Scan for the cell matching the given text and deliver its (x, y) coordinate at center. 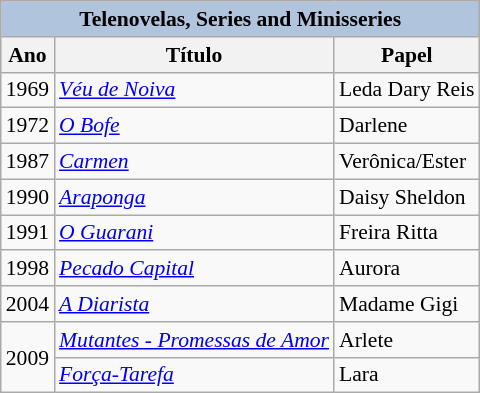
1987 (28, 162)
Papel (407, 55)
Telenovelas, Series and Minisseries (240, 19)
Lara (407, 375)
Daisy Sheldon (407, 197)
Araponga (194, 197)
1998 (28, 269)
O Bofe (194, 126)
Mutantes - Promessas de Amor (194, 340)
Madame Gigi (407, 304)
1991 (28, 233)
O Guarani (194, 233)
Freira Ritta (407, 233)
Verônica/Ester (407, 162)
Darlene (407, 126)
2004 (28, 304)
A Diarista (194, 304)
Aurora (407, 269)
1990 (28, 197)
Força-Tarefa (194, 375)
Título (194, 55)
1972 (28, 126)
Ano (28, 55)
1969 (28, 90)
Véu de Noiva (194, 90)
Leda Dary Reis (407, 90)
Pecado Capital (194, 269)
2009 (28, 358)
Carmen (194, 162)
Arlete (407, 340)
